From the cell containing the given text, extract its center point as (x, y) coordinate. 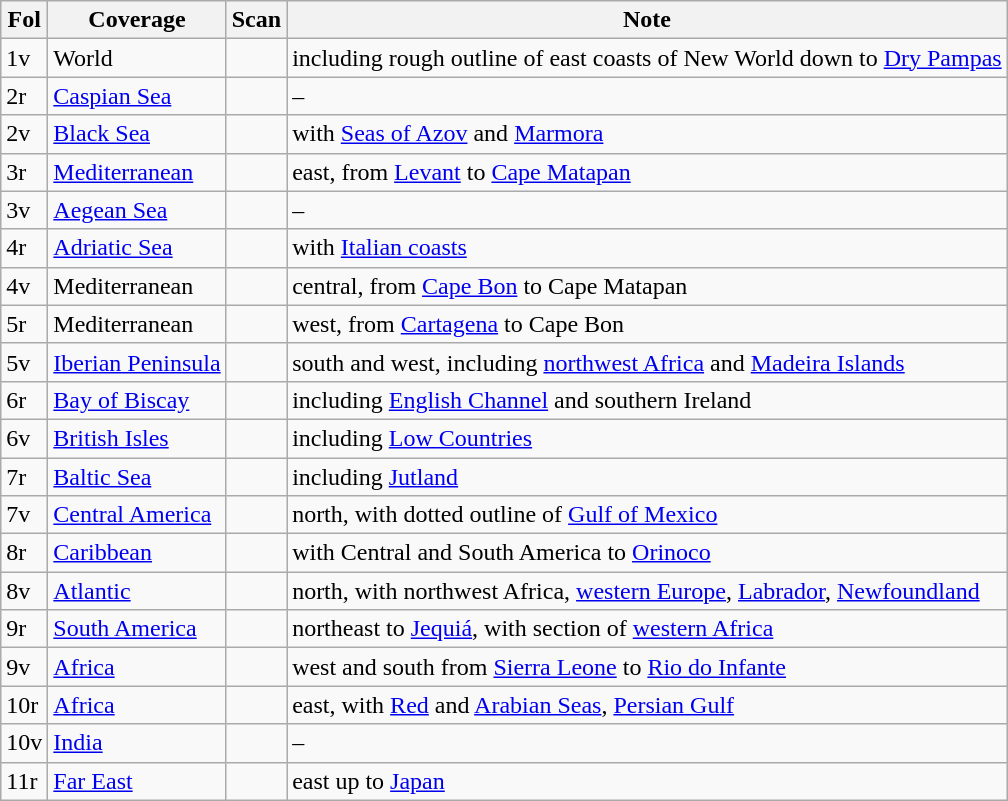
central, from Cape Bon to Cape Matapan (648, 286)
10v (24, 743)
east up to Japan (648, 781)
4r (24, 248)
Iberian Peninsula (137, 362)
6r (24, 400)
3r (24, 172)
west, from Cartagena to Cape Bon (648, 324)
3v (24, 210)
with Seas of Azov and Marmora (648, 134)
Atlantic (137, 591)
1v (24, 58)
Baltic Sea (137, 477)
Aegean Sea (137, 210)
Fol (24, 20)
4v (24, 286)
9r (24, 629)
7r (24, 477)
with Italian coasts (648, 248)
Bay of Biscay (137, 400)
6v (24, 438)
11r (24, 781)
including Jutland (648, 477)
Black Sea (137, 134)
Caribbean (137, 553)
India (137, 743)
west and south from Sierra Leone to Rio do Infante (648, 667)
east, from Levant to Cape Matapan (648, 172)
Caspian Sea (137, 96)
British Isles (137, 438)
2r (24, 96)
including English Channel and southern Ireland (648, 400)
south and west, including northwest Africa and Madeira Islands (648, 362)
Coverage (137, 20)
Far East (137, 781)
including Low Countries (648, 438)
north, with dotted outline of Gulf of Mexico (648, 515)
7v (24, 515)
10r (24, 705)
including rough outline of east coasts of New World down to Dry Pampas (648, 58)
8v (24, 591)
Central America (137, 515)
5r (24, 324)
north, with northwest Africa, western Europe, Labrador, Newfoundland (648, 591)
9v (24, 667)
South America (137, 629)
with Central and South America to Orinoco (648, 553)
east, with Red and Arabian Seas, Persian Gulf (648, 705)
2v (24, 134)
Note (648, 20)
8r (24, 553)
northeast to Jequiá, with section of western Africa (648, 629)
Scan (256, 20)
5v (24, 362)
Adriatic Sea (137, 248)
World (137, 58)
